Find where the given text appears and provide that cell's center as (X, Y) coordinate. 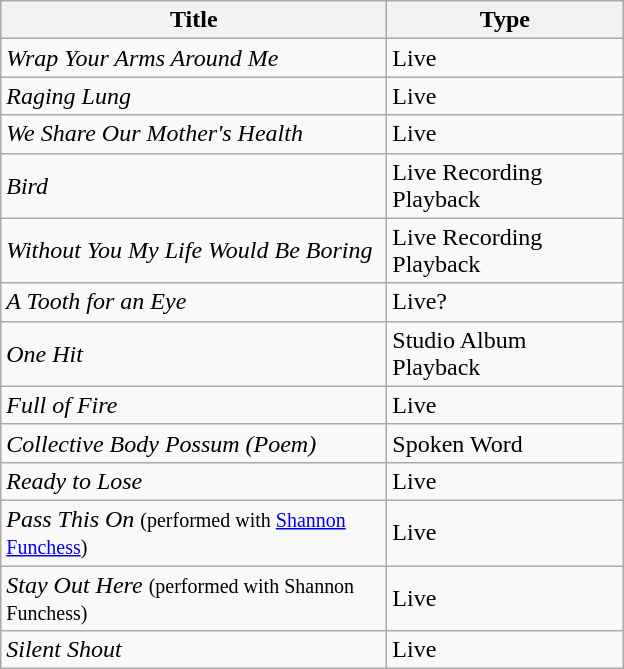
Silent Shout (194, 650)
Ready to Lose (194, 481)
Live? (505, 302)
Pass This On (performed with Shannon Funchess) (194, 532)
Collective Body Possum (Poem) (194, 443)
Full of Fire (194, 405)
Without You My Life Would Be Boring (194, 250)
Spoken Word (505, 443)
We Share Our Mother's Health (194, 134)
Wrap Your Arms Around Me (194, 58)
One Hit (194, 354)
Bird (194, 186)
Stay Out Here (performed with Shannon Funchess) (194, 598)
Type (505, 20)
A Tooth for an Eye (194, 302)
Studio Album Playback (505, 354)
Raging Lung (194, 96)
Title (194, 20)
